Identify which cell holds the provided text, then report its (X, Y) central coordinate. 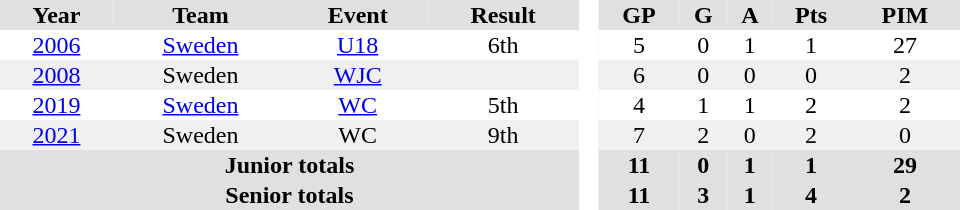
A (750, 15)
9th (502, 135)
Pts (811, 15)
29 (905, 165)
2019 (56, 105)
WJC (358, 75)
6th (502, 45)
Result (502, 15)
3 (703, 195)
5th (502, 105)
Junior totals (290, 165)
G (703, 15)
Year (56, 15)
GP (639, 15)
U18 (358, 45)
2006 (56, 45)
PIM (905, 15)
Team (200, 15)
7 (639, 135)
Event (358, 15)
5 (639, 45)
2008 (56, 75)
6 (639, 75)
Senior totals (290, 195)
2021 (56, 135)
27 (905, 45)
